Determine the [X, Y] coordinate at the center of the cell enclosing the given text.  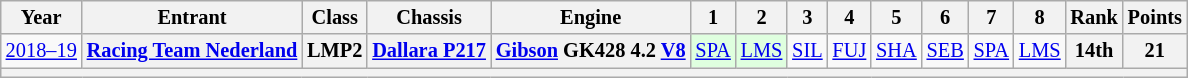
2 [762, 17]
LMP2 [334, 51]
Year [42, 17]
Points [1155, 17]
Entrant [192, 17]
Chassis [428, 17]
Class [334, 17]
8 [1040, 17]
SEB [946, 51]
6 [946, 17]
FUJ [850, 51]
2018–19 [42, 51]
Racing Team Nederland [192, 51]
Gibson GK428 4.2 V8 [591, 51]
21 [1155, 51]
Dallara P217 [428, 51]
1 [712, 17]
SIL [807, 51]
14th [1094, 51]
Engine [591, 17]
SHA [896, 51]
7 [992, 17]
Rank [1094, 17]
5 [896, 17]
3 [807, 17]
4 [850, 17]
